Capture the cell that displays the provided text and extract its (x, y) central coordinate. 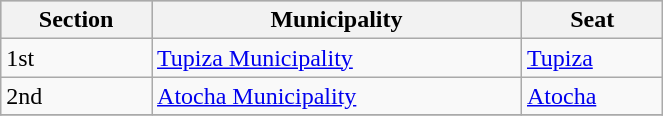
Atocha Municipality (337, 96)
Municipality (337, 20)
Tupiza (592, 58)
Section (76, 20)
2nd (76, 96)
1st (76, 58)
Seat (592, 20)
Atocha (592, 96)
Tupiza Municipality (337, 58)
